Provide the [x, y] coordinate of the cell's center where the given text is located.  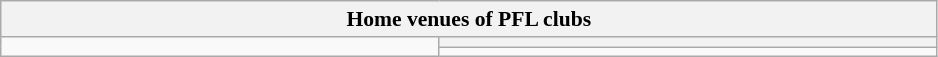
Home venues of PFL clubs [469, 19]
